Search for the cell housing the specified text and yield its [x, y] center coordinate. 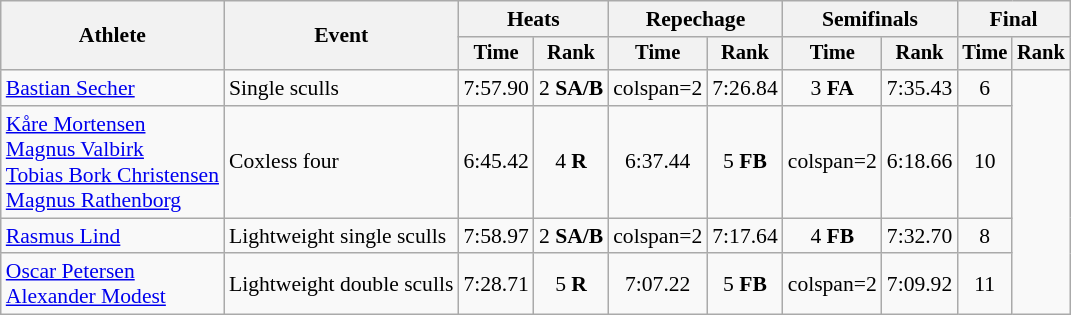
8 [984, 236]
6:45.42 [496, 162]
4 R [571, 162]
10 [984, 162]
6:37.44 [658, 162]
Heats [533, 19]
Bastian Secher [112, 88]
7:57.90 [496, 88]
Oscar PetersenAlexander Modest [112, 284]
Repechage [696, 19]
7:07.22 [658, 284]
Rasmus Lind [112, 236]
Lightweight single sculls [341, 236]
7:26.84 [744, 88]
6:18.66 [920, 162]
5 R [571, 284]
Single sculls [341, 88]
7:09.92 [920, 284]
Event [341, 36]
11 [984, 284]
Coxless four [341, 162]
Lightweight double sculls [341, 284]
7:28.71 [496, 284]
4 FB [832, 236]
Athlete [112, 36]
6 [984, 88]
7:58.97 [496, 236]
7:35.43 [920, 88]
Kåre MortensenMagnus ValbirkTobias Bork ChristensenMagnus Rathenborg [112, 162]
3 FA [832, 88]
7:32.70 [920, 236]
Final [1013, 19]
Semifinals [870, 19]
7:17.64 [744, 236]
